Detect which cell encompasses the target text, then output its [X, Y] center coordinate. 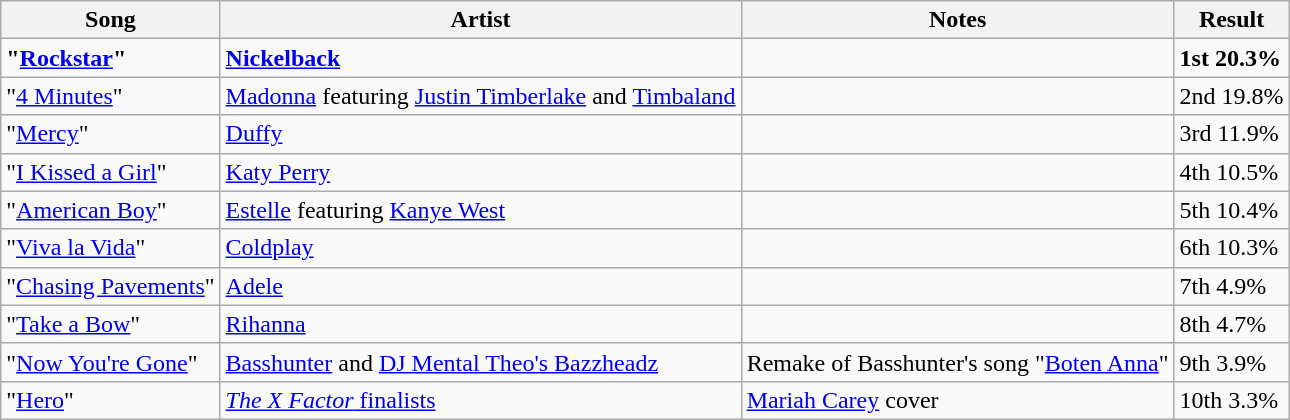
"Mercy" [110, 134]
"Hero" [110, 400]
4th 10.5% [1232, 172]
Basshunter and DJ Mental Theo's Bazzheadz [480, 362]
"Rockstar" [110, 58]
Rihanna [480, 324]
Duffy [480, 134]
Coldplay [480, 248]
3rd 11.9% [1232, 134]
1st 20.3% [1232, 58]
"American Boy" [110, 210]
Notes [958, 20]
Result [1232, 20]
5th 10.4% [1232, 210]
Artist [480, 20]
10th 3.3% [1232, 400]
Mariah Carey cover [958, 400]
Estelle featuring Kanye West [480, 210]
8th 4.7% [1232, 324]
"4 Minutes" [110, 96]
"Chasing Pavements" [110, 286]
"Viva la Vida" [110, 248]
Nickelback [480, 58]
Madonna featuring Justin Timberlake and Timbaland [480, 96]
The X Factor finalists [480, 400]
Remake of Basshunter's song "Boten Anna" [958, 362]
"Now You're Gone" [110, 362]
Song [110, 20]
2nd 19.8% [1232, 96]
Adele [480, 286]
"I Kissed a Girl" [110, 172]
9th 3.9% [1232, 362]
Katy Perry [480, 172]
6th 10.3% [1232, 248]
7th 4.9% [1232, 286]
"Take a Bow" [110, 324]
